Pinpoint the cell where the given text exists, returning its [x, y] midpoint coordinate. 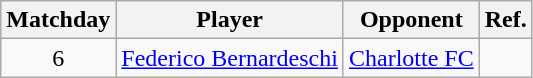
Player [230, 20]
Federico Bernardeschi [230, 58]
Charlotte FC [411, 58]
6 [58, 58]
Opponent [411, 20]
Matchday [58, 20]
Ref. [506, 20]
